Capture the cell that displays the provided text and extract its (X, Y) central coordinate. 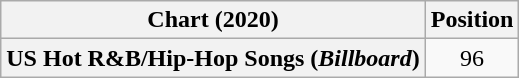
Chart (2020) (213, 20)
96 (472, 58)
Position (472, 20)
US Hot R&B/Hip-Hop Songs (Billboard) (213, 58)
